From the cell containing the given text, extract its center point as [X, Y] coordinate. 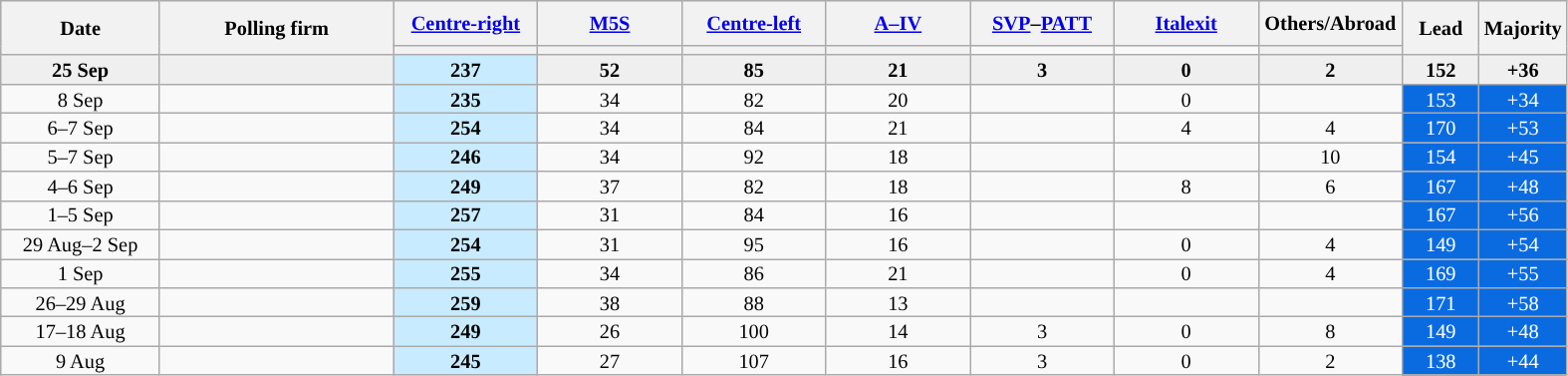
235 [466, 98]
Centre-right [466, 22]
170 [1440, 128]
153 [1440, 98]
88 [753, 301]
237 [466, 70]
255 [466, 273]
100 [753, 331]
92 [753, 156]
5–7 Sep [81, 156]
+58 [1523, 301]
257 [466, 215]
A–IV [899, 22]
246 [466, 156]
Lead [1440, 28]
26 [610, 331]
6–7 Sep [81, 128]
37 [610, 186]
8 Sep [81, 98]
52 [610, 70]
4–6 Sep [81, 186]
245 [466, 361]
1 Sep [81, 273]
259 [466, 301]
171 [1440, 301]
+44 [1523, 361]
152 [1440, 70]
107 [753, 361]
17–18 Aug [81, 331]
+45 [1523, 156]
95 [753, 243]
+53 [1523, 128]
138 [1440, 361]
1–5 Sep [81, 215]
9 Aug [81, 361]
85 [753, 70]
M5S [610, 22]
25 Sep [81, 70]
Centre-left [753, 22]
+54 [1523, 243]
SVP–PATT [1042, 22]
154 [1440, 156]
86 [753, 273]
Others/Abroad [1331, 22]
Italexit [1185, 22]
Polling firm [277, 28]
Majority [1523, 28]
13 [899, 301]
10 [1331, 156]
26–29 Aug [81, 301]
27 [610, 361]
+56 [1523, 215]
14 [899, 331]
169 [1440, 273]
6 [1331, 186]
+36 [1523, 70]
20 [899, 98]
+55 [1523, 273]
+34 [1523, 98]
38 [610, 301]
29 Aug–2 Sep [81, 243]
Date [81, 28]
